Locate the cell with the specified text and output its [X, Y] center coordinate. 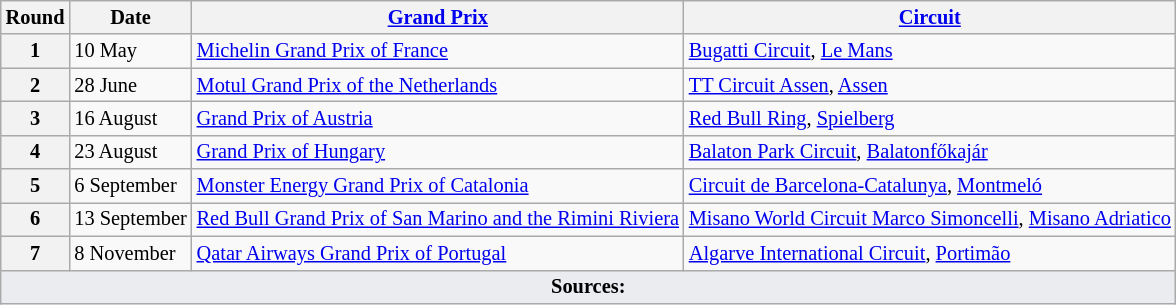
Circuit de Barcelona-Catalunya, Montmeló [930, 186]
Circuit [930, 17]
3 [36, 118]
Red Bull Grand Prix of San Marino and the Rimini Riviera [438, 219]
6 [36, 219]
5 [36, 186]
Red Bull Ring, Spielberg [930, 118]
Round [36, 17]
16 August [130, 118]
Balaton Park Circuit, Balatonfőkajár [930, 152]
28 June [130, 85]
10 May [130, 51]
Motul Grand Prix of the Netherlands [438, 85]
6 September [130, 186]
7 [36, 253]
TT Circuit Assen, Assen [930, 85]
Grand Prix of Hungary [438, 152]
Misano World Circuit Marco Simoncelli, Misano Adriatico [930, 219]
Bugatti Circuit, Le Mans [930, 51]
Grand Prix [438, 17]
4 [36, 152]
23 August [130, 152]
Qatar Airways Grand Prix of Portugal [438, 253]
2 [36, 85]
Grand Prix of Austria [438, 118]
1 [36, 51]
13 September [130, 219]
Date [130, 17]
Michelin Grand Prix of France [438, 51]
Sources: [588, 287]
Monster Energy Grand Prix of Catalonia [438, 186]
Algarve International Circuit, Portimão [930, 253]
8 November [130, 253]
